Scan for the cell matching the given text and deliver its [x, y] coordinate at center. 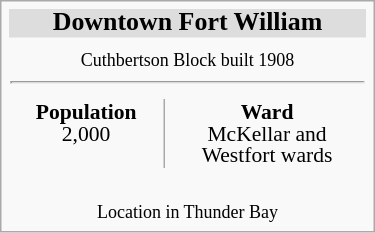
Downtown Fort William [188, 23]
Population2,000 [87, 134]
Location in Thunder Bay [188, 211]
WardMcKellar andWestfort wards [267, 134]
Cuthbertson Block built 1908 [188, 72]
